Extract the (x, y) coordinate from the center of the cell holding the provided text.  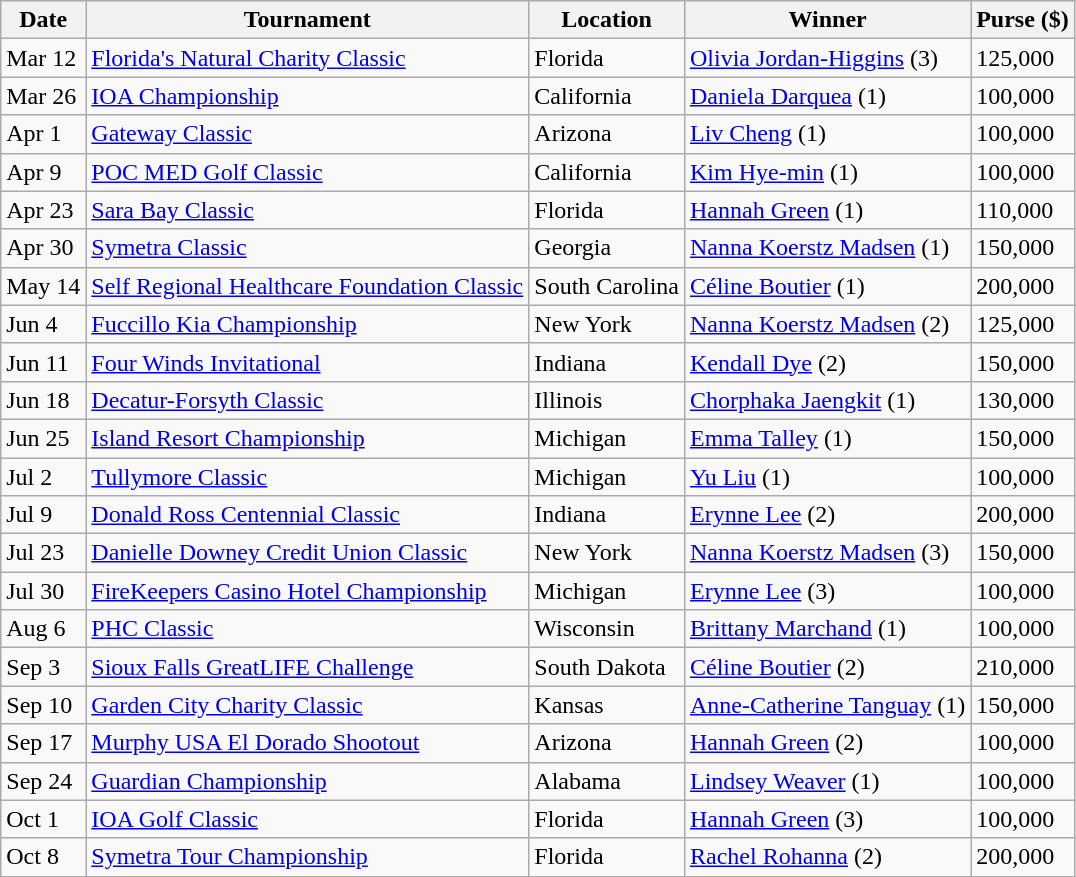
Hannah Green (2) (827, 743)
South Dakota (607, 667)
Date (44, 20)
PHC Classic (308, 629)
Fuccillo Kia Championship (308, 324)
Oct 8 (44, 857)
Céline Boutier (1) (827, 286)
Emma Talley (1) (827, 438)
Island Resort Championship (308, 438)
Sep 3 (44, 667)
Symetra Tour Championship (308, 857)
Rachel Rohanna (2) (827, 857)
Jun 4 (44, 324)
Olivia Jordan-Higgins (3) (827, 58)
110,000 (1023, 210)
Apr 1 (44, 134)
Danielle Downey Credit Union Classic (308, 553)
Hannah Green (3) (827, 819)
Céline Boutier (2) (827, 667)
Apr 30 (44, 248)
Nanna Koerstz Madsen (2) (827, 324)
Winner (827, 20)
South Carolina (607, 286)
Liv Cheng (1) (827, 134)
Jul 9 (44, 515)
Sep 17 (44, 743)
Gateway Classic (308, 134)
Murphy USA El Dorado Shootout (308, 743)
Kansas (607, 705)
Sioux Falls GreatLIFE Challenge (308, 667)
Brittany Marchand (1) (827, 629)
Nanna Koerstz Madsen (1) (827, 248)
Kim Hye-min (1) (827, 172)
210,000 (1023, 667)
Tullymore Classic (308, 477)
Nanna Koerstz Madsen (3) (827, 553)
Daniela Darquea (1) (827, 96)
Hannah Green (1) (827, 210)
Purse ($) (1023, 20)
Donald Ross Centennial Classic (308, 515)
Apr 23 (44, 210)
Mar 12 (44, 58)
Yu Liu (1) (827, 477)
Apr 9 (44, 172)
Jul 30 (44, 591)
Four Winds Invitational (308, 362)
Illinois (607, 400)
Jun 11 (44, 362)
May 14 (44, 286)
Jun 25 (44, 438)
Mar 26 (44, 96)
IOA Golf Classic (308, 819)
FireKeepers Casino Hotel Championship (308, 591)
Guardian Championship (308, 781)
Sep 10 (44, 705)
Self Regional Healthcare Foundation Classic (308, 286)
Jul 23 (44, 553)
Jun 18 (44, 400)
Georgia (607, 248)
Chorphaka Jaengkit (1) (827, 400)
Symetra Classic (308, 248)
POC MED Golf Classic (308, 172)
Anne-Catherine Tanguay (1) (827, 705)
Location (607, 20)
130,000 (1023, 400)
Wisconsin (607, 629)
Aug 6 (44, 629)
Erynne Lee (2) (827, 515)
Decatur-Forsyth Classic (308, 400)
Jul 2 (44, 477)
IOA Championship (308, 96)
Garden City Charity Classic (308, 705)
Sara Bay Classic (308, 210)
Tournament (308, 20)
Alabama (607, 781)
Kendall Dye (2) (827, 362)
Lindsey Weaver (1) (827, 781)
Florida's Natural Charity Classic (308, 58)
Erynne Lee (3) (827, 591)
Oct 1 (44, 819)
Sep 24 (44, 781)
